Locate the cell with the specified text and output its (X, Y) center coordinate. 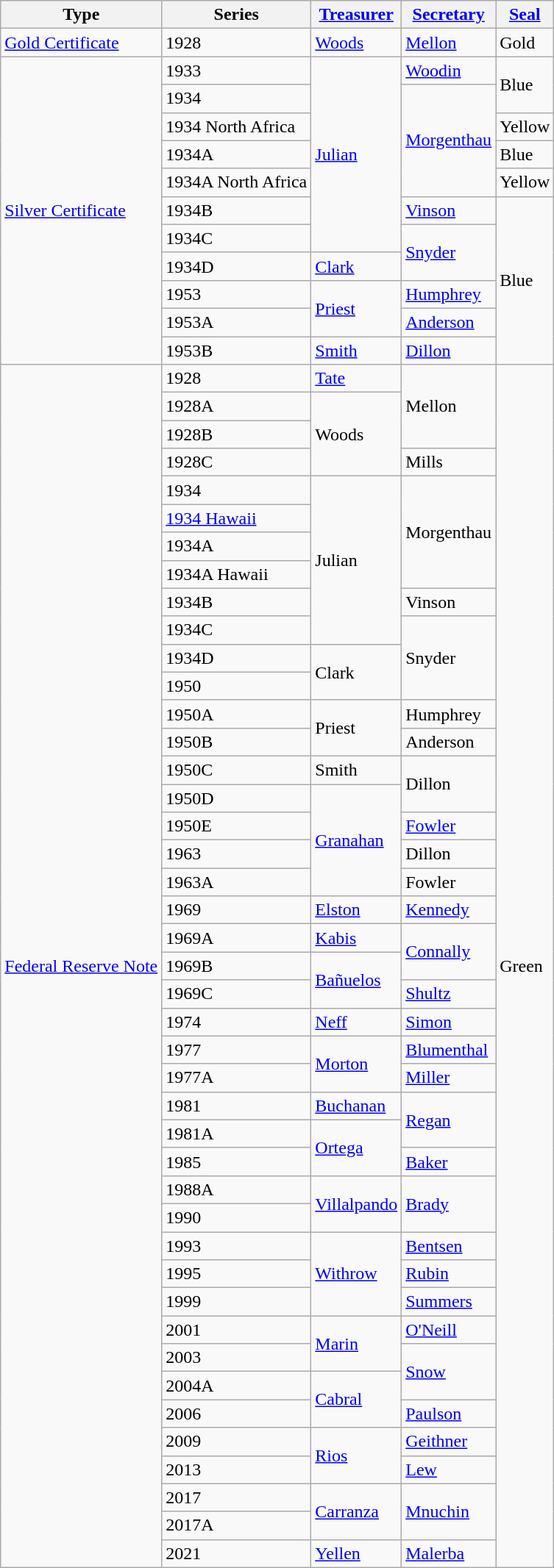
Simon (449, 1022)
1953B (237, 351)
1934 North Africa (237, 126)
O'Neill (449, 1330)
1953A (237, 322)
Snow (449, 1372)
Villalpando (356, 1203)
1928A (237, 407)
Kabis (356, 938)
Lew (449, 1469)
2001 (237, 1330)
Regan (449, 1120)
Brady (449, 1203)
Connally (449, 952)
1999 (237, 1302)
1950C (237, 770)
Baker (449, 1161)
Federal Reserve Note (81, 966)
2021 (237, 1553)
Granahan (356, 840)
Seal (525, 15)
1953 (237, 294)
Ortega (356, 1148)
Blumenthal (449, 1050)
Rubin (449, 1274)
Summers (449, 1302)
1963 (237, 854)
1977 (237, 1050)
Paulson (449, 1414)
Malerba (449, 1553)
2017A (237, 1525)
1928B (237, 434)
1928C (237, 462)
1969A (237, 938)
1950A (237, 714)
Gold (525, 43)
1963A (237, 882)
Yellen (356, 1553)
Green (525, 966)
Carranza (356, 1511)
Series (237, 15)
1990 (237, 1217)
Withrow (356, 1274)
Type (81, 15)
Tate (356, 379)
1969B (237, 966)
1950 (237, 686)
Miller (449, 1078)
1950B (237, 742)
1981A (237, 1134)
1977A (237, 1078)
1974 (237, 1022)
1933 (237, 71)
Geithner (449, 1442)
1950D (237, 798)
1934A Hawaii (237, 574)
2006 (237, 1414)
1969 (237, 910)
1985 (237, 1161)
1950E (237, 826)
1969C (237, 994)
2017 (237, 1497)
1934 Hawaii (237, 518)
1995 (237, 1274)
Kennedy (449, 910)
Secretary (449, 15)
2013 (237, 1469)
Shultz (449, 994)
Elston (356, 910)
1988A (237, 1189)
Neff (356, 1022)
1981 (237, 1106)
Woodin (449, 71)
Buchanan (356, 1106)
2003 (237, 1358)
2004A (237, 1386)
Bentsen (449, 1246)
Rios (356, 1456)
Morton (356, 1064)
Cabral (356, 1400)
Mnuchin (449, 1511)
Silver Certificate (81, 210)
Gold Certificate (81, 43)
Bañuelos (356, 980)
Marin (356, 1344)
1934A North Africa (237, 182)
1993 (237, 1246)
2009 (237, 1442)
Mills (449, 462)
Treasurer (356, 15)
